Identify which cell holds the provided text, then report its [x, y] central coordinate. 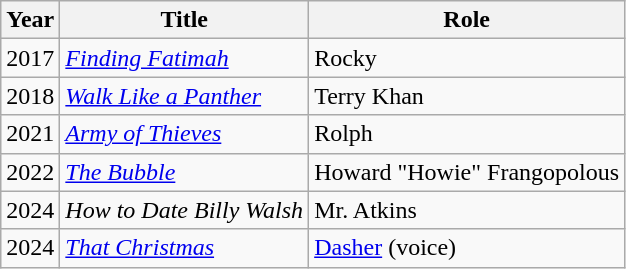
Howard "Howie" Frangopolous [467, 172]
The Bubble [184, 172]
Rocky [467, 58]
Finding Fatimah [184, 58]
2021 [30, 134]
That Christmas [184, 248]
Title [184, 20]
Mr. Atkins [467, 210]
How to Date Billy Walsh [184, 210]
2017 [30, 58]
Dasher (voice) [467, 248]
Terry Khan [467, 96]
2022 [30, 172]
Year [30, 20]
Walk Like a Panther [184, 96]
Role [467, 20]
Army of Thieves [184, 134]
Rolph [467, 134]
2018 [30, 96]
